Find where the given text appears and provide that cell's center as (x, y) coordinate. 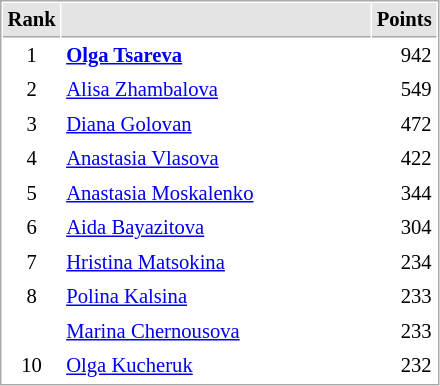
234 (404, 262)
549 (404, 90)
Polina Kalsina (216, 296)
Points (404, 20)
Olga Tsareva (216, 56)
304 (404, 228)
344 (404, 194)
8 (32, 296)
5 (32, 194)
Aida Bayazitova (216, 228)
Marina Chernousova (216, 332)
Rank (32, 20)
2 (32, 90)
4 (32, 158)
7 (32, 262)
1 (32, 56)
Diana Golovan (216, 124)
232 (404, 366)
Olga Kucheruk (216, 366)
Anastasia Vlasova (216, 158)
10 (32, 366)
Alisa Zhambalova (216, 90)
6 (32, 228)
3 (32, 124)
Hristina Matsokina (216, 262)
942 (404, 56)
472 (404, 124)
422 (404, 158)
Anastasia Moskalenko (216, 194)
